For the text-containing cell, return its midpoint in (x, y) coordinate format. 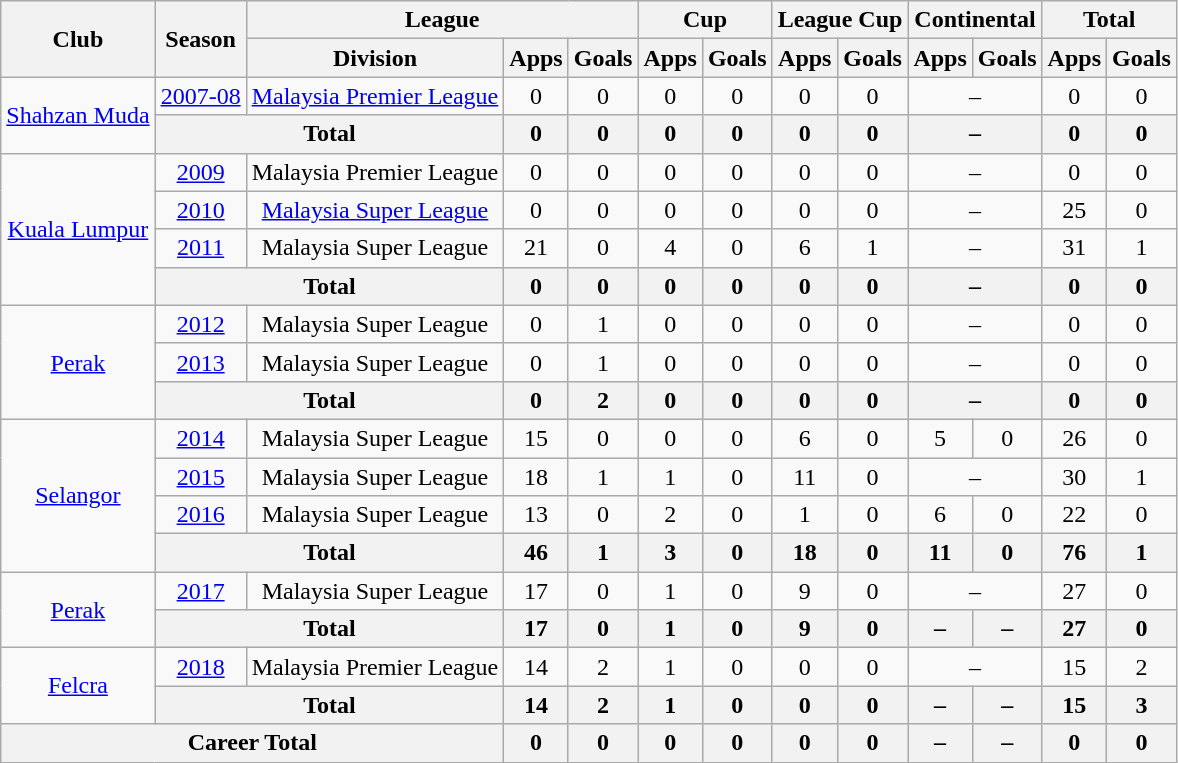
2018 (200, 667)
Club (78, 39)
League (442, 20)
Career Total (252, 743)
2013 (200, 362)
31 (1074, 248)
2015 (200, 477)
21 (536, 248)
Shahzan Muda (78, 115)
2007-08 (200, 96)
Felcra (78, 686)
Season (200, 39)
46 (536, 553)
2014 (200, 438)
2012 (200, 324)
2009 (200, 172)
2016 (200, 515)
30 (1074, 477)
Continental (975, 20)
League Cup (840, 20)
Cup (705, 20)
Selangor (78, 495)
26 (1074, 438)
2017 (200, 591)
5 (940, 438)
Kuala Lumpur (78, 229)
2010 (200, 210)
Division (375, 58)
25 (1074, 210)
13 (536, 515)
4 (670, 248)
2011 (200, 248)
76 (1074, 553)
22 (1074, 515)
